Find where the given text appears and provide that cell's center as [X, Y] coordinate. 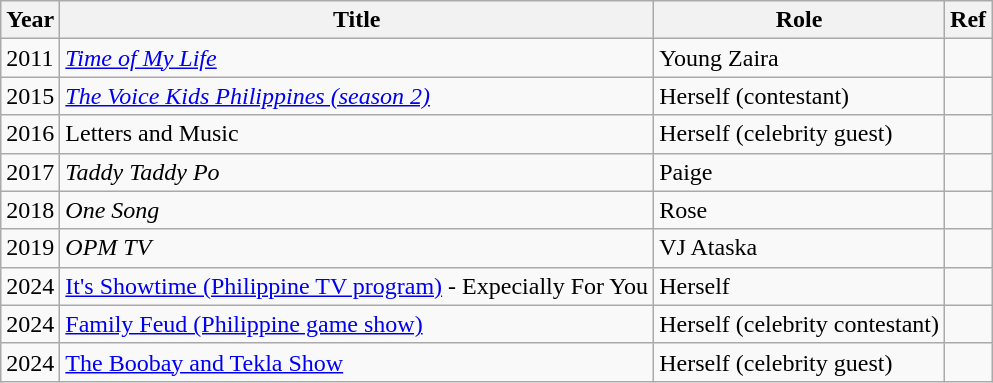
Letters and Music [357, 134]
The Voice Kids Philippines (season 2) [357, 96]
Time of My Life [357, 58]
Taddy Taddy Po [357, 172]
Young Zaira [800, 58]
Title [357, 20]
2019 [30, 248]
Role [800, 20]
Ref [968, 20]
Year [30, 20]
Paige [800, 172]
2015 [30, 96]
2011 [30, 58]
2018 [30, 210]
VJ Ataska [800, 248]
OPM TV [357, 248]
One Song [357, 210]
Family Feud (Philippine game show) [357, 324]
Rose [800, 210]
Herself (contestant) [800, 96]
Herself [800, 286]
Herself (celebrity contestant) [800, 324]
2017 [30, 172]
It's Showtime (Philippine TV program) - Expecially For You [357, 286]
The Boobay and Tekla Show [357, 362]
2016 [30, 134]
